Scan for the cell matching the given text and deliver its (X, Y) coordinate at center. 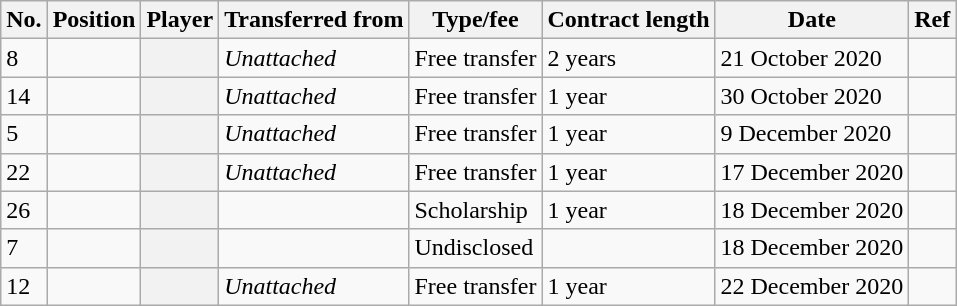
22 December 2020 (812, 286)
12 (24, 286)
Scholarship (476, 210)
Position (94, 20)
7 (24, 248)
5 (24, 134)
22 (24, 172)
Ref (932, 20)
Contract length (628, 20)
Date (812, 20)
Type/fee (476, 20)
No. (24, 20)
Undisclosed (476, 248)
2 years (628, 58)
26 (24, 210)
21 October 2020 (812, 58)
Player (180, 20)
8 (24, 58)
Transferred from (314, 20)
9 December 2020 (812, 134)
14 (24, 96)
30 October 2020 (812, 96)
17 December 2020 (812, 172)
